Search for the cell housing the specified text and yield its [X, Y] center coordinate. 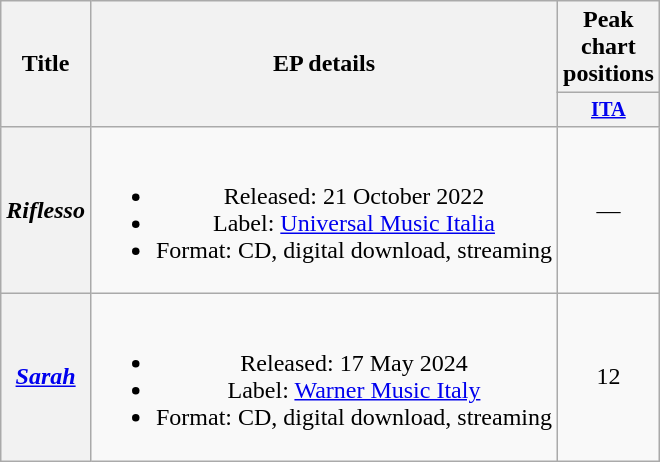
12 [609, 378]
— [609, 210]
Title [46, 64]
ITA [609, 110]
Riflesso [46, 210]
Released: 21 October 2022Label: Universal Music ItaliaFormat: CD, digital download, streaming [324, 210]
EP details [324, 64]
Peak chart positions [609, 47]
Sarah [46, 378]
Released: 17 May 2024Label: Warner Music ItalyFormat: CD, digital download, streaming [324, 378]
